Provide the [X, Y] coordinate of the cell's center where the given text is located.  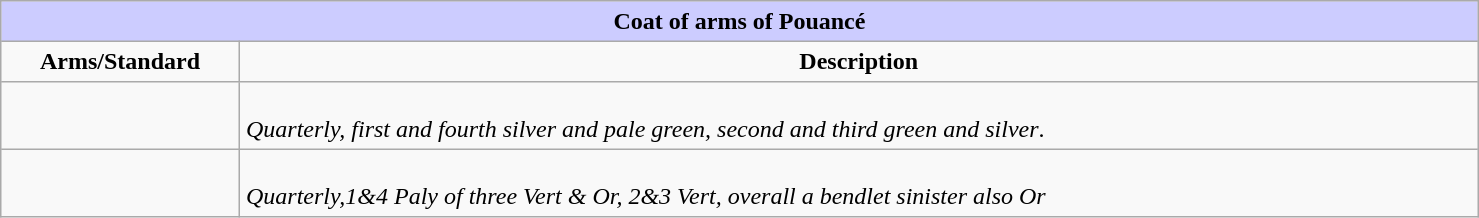
Quarterly, first and fourth silver and pale green, second and third green and silver. [858, 116]
Quarterly,1&4 Paly of three Vert & Or, 2&3 Vert, overall a bendlet sinister also Or [858, 183]
Description [858, 61]
Coat of arms of Pouancé [740, 21]
Arms/Standard [120, 61]
